Return the [X, Y] coordinate for the center point of the cell that contains the specified text.  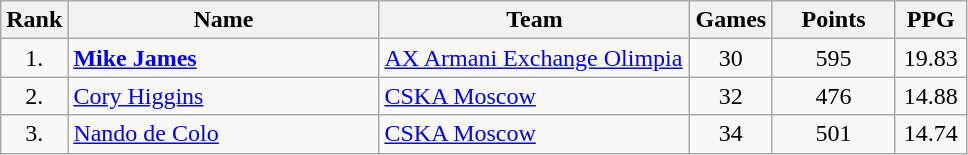
34 [731, 134]
1. [34, 58]
Name [224, 20]
Cory Higgins [224, 96]
2. [34, 96]
595 [834, 58]
501 [834, 134]
30 [731, 58]
476 [834, 96]
32 [731, 96]
Nando de Colo [224, 134]
Points [834, 20]
19.83 [930, 58]
3. [34, 134]
14.74 [930, 134]
PPG [930, 20]
Mike James [224, 58]
AX Armani Exchange Olimpia [534, 58]
14.88 [930, 96]
Rank [34, 20]
Team [534, 20]
Games [731, 20]
